Identify which cell holds the provided text, then report its (X, Y) central coordinate. 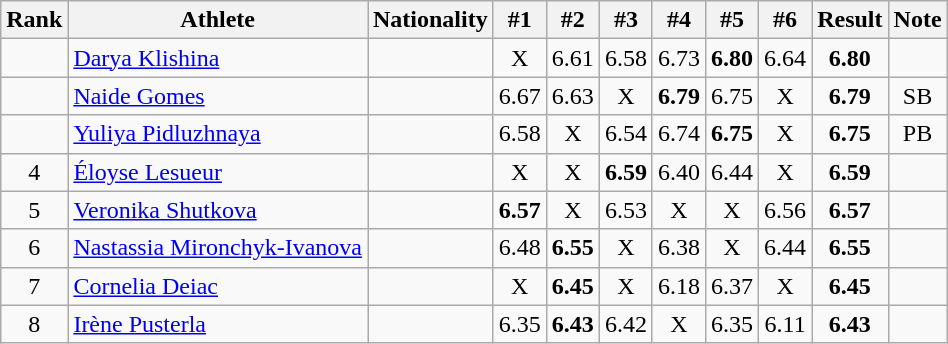
6.63 (572, 96)
6.48 (520, 248)
Cornelia Deiac (218, 286)
Rank (34, 20)
6.38 (678, 248)
6.74 (678, 134)
6.67 (520, 96)
6.53 (626, 210)
#1 (520, 20)
Naide Gomes (218, 96)
#4 (678, 20)
SB (918, 96)
Result (850, 20)
PB (918, 134)
6.37 (732, 286)
Éloyse Lesueur (218, 172)
Yuliya Pidluzhnaya (218, 134)
6.64 (786, 58)
Nastassia Mironchyk-Ivanova (218, 248)
#3 (626, 20)
4 (34, 172)
#6 (786, 20)
#2 (572, 20)
8 (34, 324)
6 (34, 248)
6.42 (626, 324)
6.73 (678, 58)
7 (34, 286)
Athlete (218, 20)
#5 (732, 20)
Note (918, 20)
6.11 (786, 324)
Irène Pusterla (218, 324)
6.56 (786, 210)
Nationality (431, 20)
5 (34, 210)
6.40 (678, 172)
Darya Klishina (218, 58)
Veronika Shutkova (218, 210)
6.18 (678, 286)
6.54 (626, 134)
6.61 (572, 58)
